From the cell containing the given text, extract its center point as [x, y] coordinate. 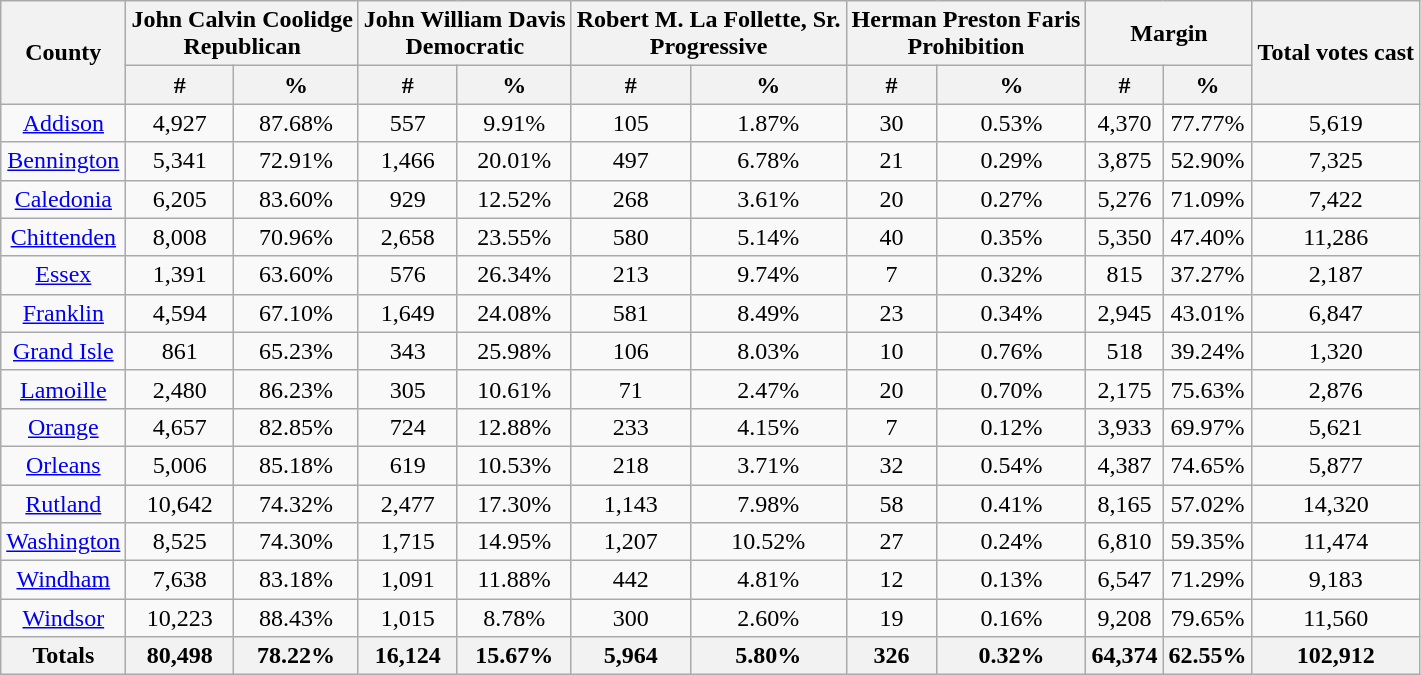
0.35% [1012, 237]
2,477 [408, 503]
518 [1124, 351]
105 [630, 123]
11,286 [1336, 237]
Orleans [64, 465]
8.78% [514, 618]
Totals [64, 656]
10.52% [768, 542]
1,649 [408, 313]
1,715 [408, 542]
9.91% [514, 123]
John William Davis Democratic [464, 34]
268 [630, 199]
3.61% [768, 199]
12.52% [514, 199]
58 [892, 503]
305 [408, 389]
71 [630, 389]
83.60% [296, 199]
75.63% [1208, 389]
5,350 [1124, 237]
10,223 [180, 618]
Lamoille [64, 389]
5,006 [180, 465]
Rutland [64, 503]
724 [408, 427]
9.74% [768, 275]
1,391 [180, 275]
47.40% [1208, 237]
10,642 [180, 503]
4,657 [180, 427]
57.02% [1208, 503]
0.41% [1012, 503]
Margin [1169, 34]
37.27% [1208, 275]
7,638 [180, 580]
63.60% [296, 275]
Orange [64, 427]
6.78% [768, 161]
Franklin [64, 313]
27 [892, 542]
85.18% [296, 465]
24.08% [514, 313]
7.98% [768, 503]
11,560 [1336, 618]
8,008 [180, 237]
Grand Isle [64, 351]
72.91% [296, 161]
30 [892, 123]
Total votes cast [1336, 52]
1,466 [408, 161]
77.77% [1208, 123]
0.16% [1012, 618]
Bennington [64, 161]
Washington [64, 542]
576 [408, 275]
7,325 [1336, 161]
86.23% [296, 389]
619 [408, 465]
5,621 [1336, 427]
74.32% [296, 503]
218 [630, 465]
71.29% [1208, 580]
87.68% [296, 123]
12.88% [514, 427]
71.09% [1208, 199]
2,480 [180, 389]
0.76% [1012, 351]
300 [630, 618]
74.65% [1208, 465]
43.01% [1208, 313]
Essex [64, 275]
1,320 [1336, 351]
52.90% [1208, 161]
Herman Preston FarisProhibition [966, 34]
14,320 [1336, 503]
6,547 [1124, 580]
0.12% [1012, 427]
Chittenden [64, 237]
1.87% [768, 123]
Windsor [64, 618]
2,658 [408, 237]
16,124 [408, 656]
79.65% [1208, 618]
4.81% [768, 580]
326 [892, 656]
497 [630, 161]
2,175 [1124, 389]
4,387 [1124, 465]
26.34% [514, 275]
1,015 [408, 618]
6,205 [180, 199]
2.60% [768, 618]
815 [1124, 275]
5,341 [180, 161]
8.03% [768, 351]
Robert M. La Follette, Sr.Progressive [708, 34]
19 [892, 618]
8.49% [768, 313]
32 [892, 465]
John Calvin CoolidgeRepublican [242, 34]
59.35% [1208, 542]
12 [892, 580]
5.80% [768, 656]
4,927 [180, 123]
65.23% [296, 351]
78.22% [296, 656]
11.88% [514, 580]
9,208 [1124, 618]
6,847 [1336, 313]
10 [892, 351]
4,370 [1124, 123]
Caledonia [64, 199]
580 [630, 237]
88.43% [296, 618]
0.54% [1012, 465]
0.53% [1012, 123]
74.30% [296, 542]
40 [892, 237]
0.13% [1012, 580]
0.24% [1012, 542]
0.29% [1012, 161]
7,422 [1336, 199]
14.95% [514, 542]
10.61% [514, 389]
80,498 [180, 656]
23 [892, 313]
21 [892, 161]
64,374 [1124, 656]
6,810 [1124, 542]
15.67% [514, 656]
County [64, 52]
8,165 [1124, 503]
5,964 [630, 656]
17.30% [514, 503]
102,912 [1336, 656]
5,619 [1336, 123]
2,876 [1336, 389]
557 [408, 123]
82.85% [296, 427]
1,143 [630, 503]
2.47% [768, 389]
4,594 [180, 313]
3.71% [768, 465]
39.24% [1208, 351]
343 [408, 351]
2,187 [1336, 275]
106 [630, 351]
83.18% [296, 580]
0.27% [1012, 199]
3,933 [1124, 427]
11,474 [1336, 542]
69.97% [1208, 427]
5,276 [1124, 199]
Windham [64, 580]
1,207 [630, 542]
23.55% [514, 237]
233 [630, 427]
0.70% [1012, 389]
10.53% [514, 465]
8,525 [180, 542]
3,875 [1124, 161]
929 [408, 199]
25.98% [514, 351]
5.14% [768, 237]
861 [180, 351]
581 [630, 313]
20.01% [514, 161]
442 [630, 580]
2,945 [1124, 313]
213 [630, 275]
1,091 [408, 580]
4.15% [768, 427]
62.55% [1208, 656]
67.10% [296, 313]
70.96% [296, 237]
Addison [64, 123]
9,183 [1336, 580]
0.34% [1012, 313]
5,877 [1336, 465]
